Capture the cell that displays the provided text and extract its [X, Y] central coordinate. 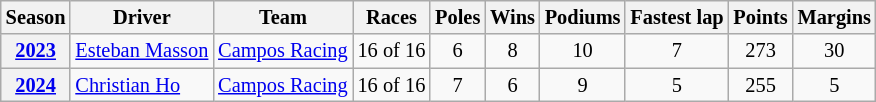
8 [512, 51]
30 [834, 51]
10 [583, 51]
9 [583, 85]
2023 [36, 51]
Esteban Masson [142, 51]
273 [761, 51]
Wins [512, 17]
255 [761, 85]
Podiums [583, 17]
Races [392, 17]
Poles [458, 17]
Team [282, 17]
Christian Ho [142, 85]
Points [761, 17]
Margins [834, 17]
Driver [142, 17]
2024 [36, 85]
Season [36, 17]
Fastest lap [676, 17]
